Extract the (x, y) coordinate from the center of the cell holding the provided text.  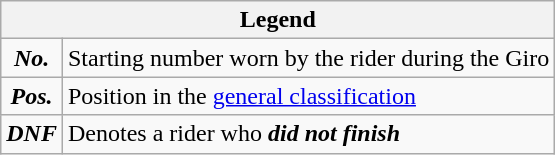
Denotes a rider who did not finish (308, 134)
DNF (32, 134)
Position in the general classification (308, 96)
Pos. (32, 96)
No. (32, 58)
Legend (278, 20)
Starting number worn by the rider during the Giro (308, 58)
